Determine the [x, y] coordinate at the center of the cell enclosing the given text.  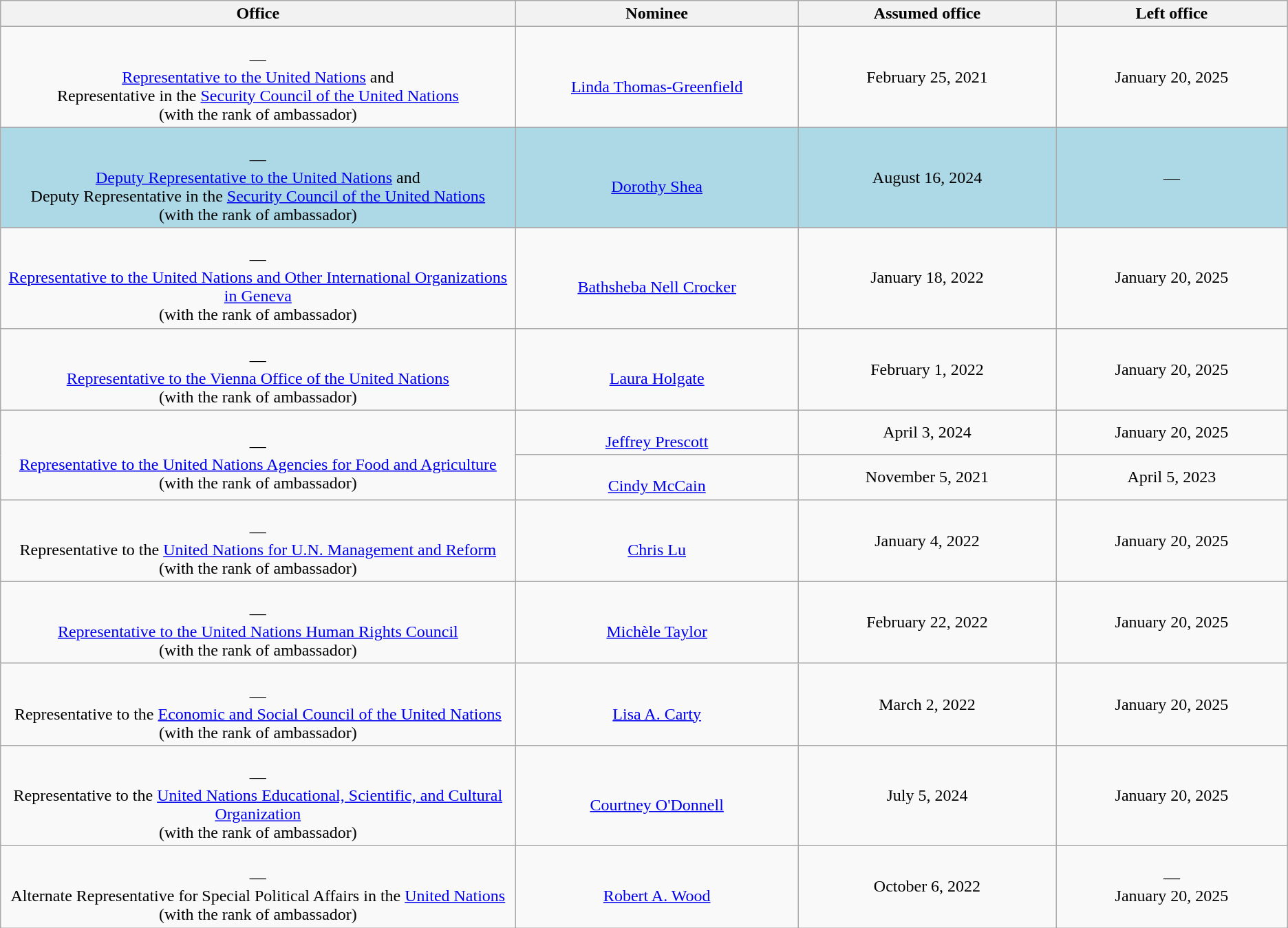
—Representative to the United Nations Human Rights Council(with the rank of ambassador) [258, 622]
Cindy McCain [656, 477]
—Representative to the United Nations for U.N. Management and Reform(with the rank of ambassador) [258, 541]
— [1172, 177]
Courtney O'Donnell [656, 795]
—Alternate Representative for Special Political Affairs in the United Nations(with the rank of ambassador) [258, 886]
March 2, 2022 [927, 704]
Jeffrey Prescott [656, 432]
Assumed office [927, 14]
Laura Holgate [656, 369]
—Representative to the United Nations and Other International Organizations in Geneva(with the rank of ambassador) [258, 278]
Linda Thomas-Greenfield [656, 77]
April 3, 2024 [927, 432]
January 4, 2022 [927, 541]
—Representative to the United Nations Agencies for Food and Agriculture(with the rank of ambassador) [258, 455]
January 18, 2022 [927, 278]
October 6, 2022 [927, 886]
—Representative to the Economic and Social Council of the United Nations(with the rank of ambassador) [258, 704]
Dorothy Shea [656, 177]
Nominee [656, 14]
Chris Lu [656, 541]
Office [258, 14]
—Representative to the United Nations andRepresentative in the Security Council of the United Nations(with the rank of ambassador) [258, 77]
—January 20, 2025 [1172, 886]
Bathsheba Nell Crocker [656, 278]
—Representative to the Vienna Office of the United Nations(with the rank of ambassador) [258, 369]
April 5, 2023 [1172, 477]
July 5, 2024 [927, 795]
November 5, 2021 [927, 477]
Robert A. Wood [656, 886]
February 1, 2022 [927, 369]
Michèle Taylor [656, 622]
August 16, 2024 [927, 177]
February 25, 2021 [927, 77]
—Representative to the United Nations Educational, Scientific, and Cultural Organization(with the rank of ambassador) [258, 795]
Lisa A. Carty [656, 704]
Left office [1172, 14]
February 22, 2022 [927, 622]
—Deputy Representative to the United Nations andDeputy Representative in the Security Council of the United Nations(with the rank of ambassador) [258, 177]
